Output the [X, Y] coordinate of the center of the cell containing the given text.  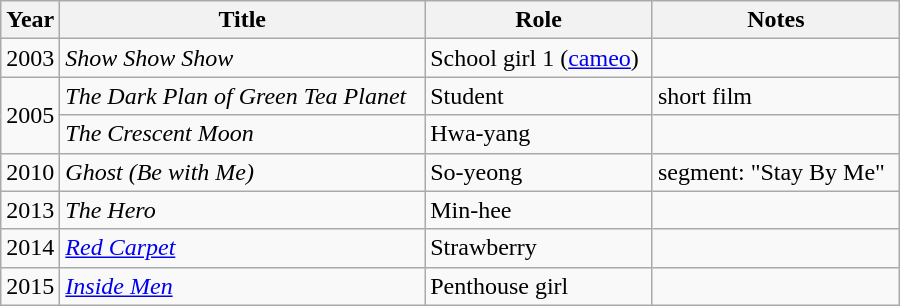
Penthouse girl [539, 286]
Min-hee [539, 210]
The Dark Plan of Green Tea Planet [242, 96]
Show Show Show [242, 58]
2003 [30, 58]
Student [539, 96]
Notes [776, 20]
Inside Men [242, 286]
Year [30, 20]
2013 [30, 210]
Title [242, 20]
2015 [30, 286]
Red Carpet [242, 248]
The Crescent Moon [242, 134]
segment: "Stay By Me" [776, 172]
2014 [30, 248]
short film [776, 96]
Role [539, 20]
The Hero [242, 210]
Hwa-yang [539, 134]
2005 [30, 115]
2010 [30, 172]
So-yeong [539, 172]
School girl 1 (cameo) [539, 58]
Strawberry [539, 248]
Ghost (Be with Me) [242, 172]
